Find where the given text appears and provide that cell's center as (x, y) coordinate. 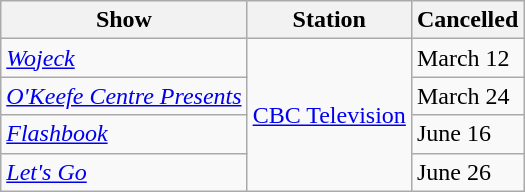
Cancelled (467, 20)
March 12 (467, 58)
Show (124, 20)
CBC Television (329, 115)
Let's Go (124, 172)
O'Keefe Centre Presents (124, 96)
Wojeck (124, 58)
Flashbook (124, 134)
June 16 (467, 134)
Station (329, 20)
June 26 (467, 172)
March 24 (467, 96)
